Extract the [x, y] coordinate from the center of the cell holding the provided text.  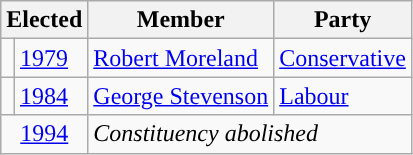
Robert Moreland [181, 58]
1994 [44, 134]
1979 [50, 58]
Party [343, 20]
Member [181, 20]
Conservative [343, 58]
George Stevenson [181, 96]
Elected [44, 20]
Labour [343, 96]
1984 [50, 96]
Constituency abolished [250, 134]
